Identify which cell holds the provided text, then report its (x, y) central coordinate. 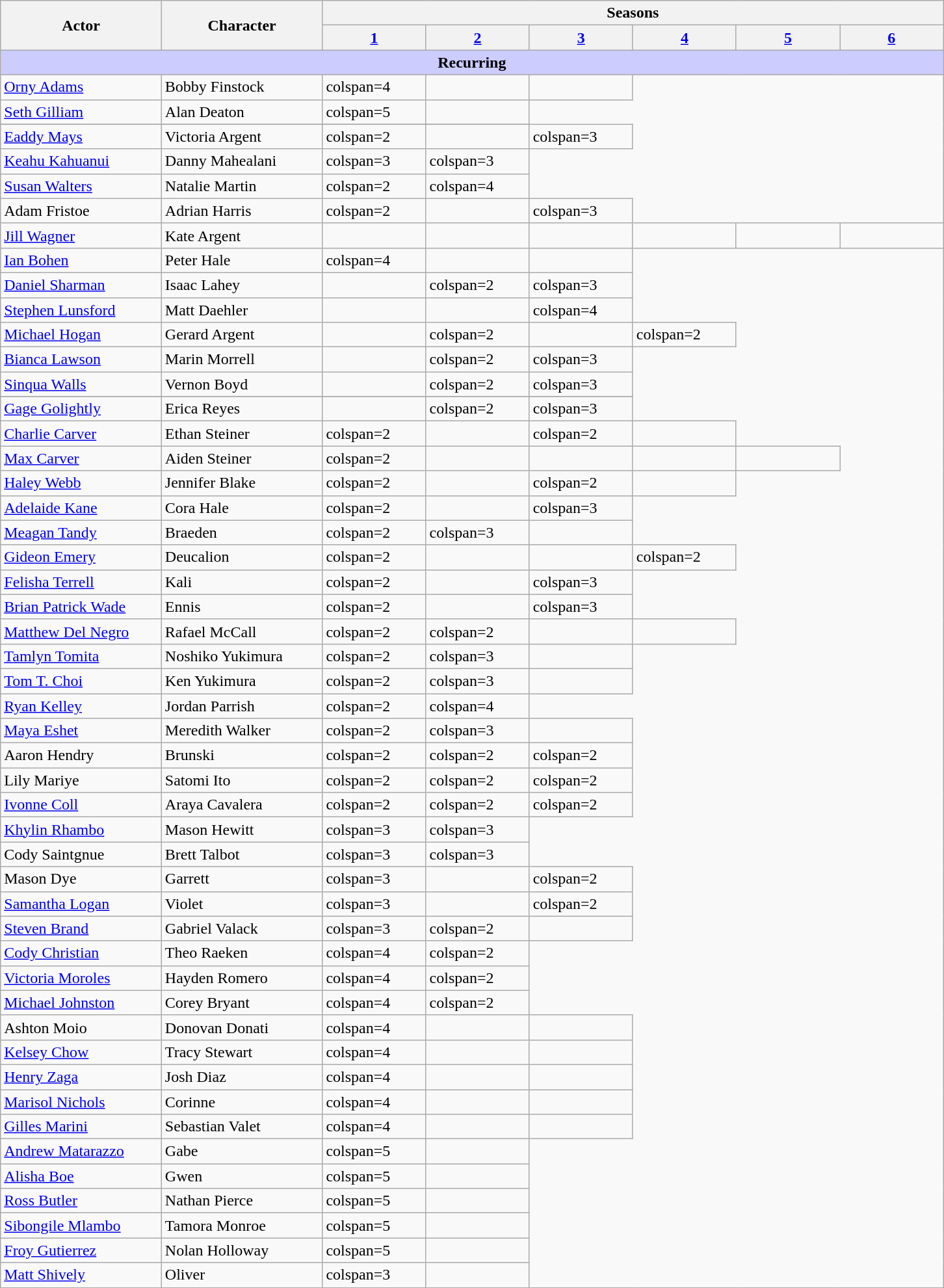
Brunski (242, 756)
5 (788, 38)
Nathan Pierce (242, 1201)
Kate Argent (242, 235)
Araya Cavalera (242, 805)
Braeden (242, 532)
Seth Gilliam (81, 112)
Vernon Boyd (242, 384)
1 (374, 38)
Brett Talbot (242, 854)
Tom T. Choi (81, 681)
Charlie Carver (81, 434)
Donovan Donati (242, 1027)
Kali (242, 582)
Jennifer Blake (242, 483)
Ryan Kelley (81, 705)
Jordan Parrish (242, 705)
Michael Hogan (81, 335)
Garrett (242, 879)
Matthew Del Negro (81, 631)
Nolan Holloway (242, 1250)
Violet (242, 904)
Orny Adams (81, 87)
Khylin Rhambo (81, 830)
Ivonne Coll (81, 805)
Recurring (472, 62)
Deucalion (242, 557)
Kelsey Chow (81, 1052)
Rafael McCall (242, 631)
Gabriel Valack (242, 928)
Adam Fristoe (81, 211)
Satomi Ito (242, 780)
4 (684, 38)
Stephen Lunsford (81, 310)
Oliver (242, 1275)
Victoria Moroles (81, 978)
Michael Johnston (81, 1003)
Gwen (242, 1176)
Tamlyn Tomita (81, 656)
Theo Raeken (242, 953)
Alan Deaton (242, 112)
Adrian Harris (242, 211)
Marisol Nichols (81, 1102)
Lily Mariye (81, 780)
Maya Eshet (81, 731)
Max Carver (81, 458)
Henry Zaga (81, 1077)
Peter Hale (242, 260)
Gabe (242, 1151)
Ian Bohen (81, 260)
Danny Mahealani (242, 161)
Adelaide Kane (81, 508)
Victoria Argent (242, 137)
Ashton Moio (81, 1027)
Corey Bryant (242, 1003)
3 (581, 38)
Samantha Logan (81, 904)
Matt Shively (81, 1275)
Isaac Lahey (242, 285)
Gerard Argent (242, 335)
Gideon Emery (81, 557)
2 (477, 38)
Marin Morrell (242, 360)
Actor (81, 25)
Bobby Finstock (242, 87)
Character (242, 25)
Seasons (633, 13)
Aaron Hendry (81, 756)
Steven Brand (81, 928)
Tamora Monroe (242, 1226)
Sinqua Walls (81, 384)
Josh Diaz (242, 1077)
Ethan Steiner (242, 434)
Aiden Steiner (242, 458)
Susan Walters (81, 186)
Gilles Marini (81, 1127)
Corinne (242, 1102)
Bianca Lawson (81, 360)
Keahu Kahuanui (81, 161)
Andrew Matarazzo (81, 1151)
Cody Saintgnue (81, 854)
Jill Wagner (81, 235)
Hayden Romero (242, 978)
Ennis (242, 607)
Erica Reyes (242, 409)
Sibongile Mlambo (81, 1226)
Daniel Sharman (81, 285)
Meagan Tandy (81, 532)
Sebastian Valet (242, 1127)
Tracy Stewart (242, 1052)
Alisha Boe (81, 1176)
Matt Daehler (242, 310)
Gage Golightly (81, 409)
Mason Dye (81, 879)
Froy Gutierrez (81, 1250)
Ross Butler (81, 1201)
Mason Hewitt (242, 830)
Haley Webb (81, 483)
Brian Patrick Wade (81, 607)
6 (892, 38)
Cora Hale (242, 508)
Natalie Martin (242, 186)
Meredith Walker (242, 731)
Felisha Terrell (81, 582)
Eaddy Mays (81, 137)
Cody Christian (81, 953)
Ken Yukimura (242, 681)
Noshiko Yukimura (242, 656)
